Return the (x, y) coordinate for the center point of the cell that contains the specified text.  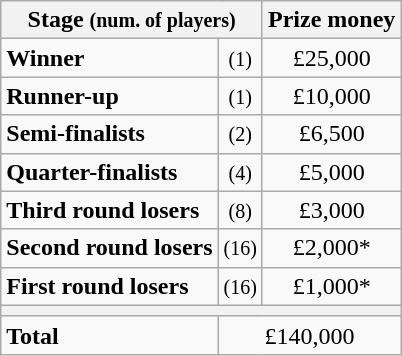
(2) (240, 134)
£10,000 (331, 96)
Total (110, 335)
Runner-up (110, 96)
Semi-finalists (110, 134)
£1,000* (331, 286)
£6,500 (331, 134)
£3,000 (331, 210)
£140,000 (310, 335)
(8) (240, 210)
(4) (240, 172)
£2,000* (331, 248)
Third round losers (110, 210)
First round losers (110, 286)
Second round losers (110, 248)
Stage (num. of players) (132, 20)
Winner (110, 58)
£25,000 (331, 58)
Prize money (331, 20)
Quarter-finalists (110, 172)
£5,000 (331, 172)
